Pinpoint the cell where the given text exists, returning its (x, y) midpoint coordinate. 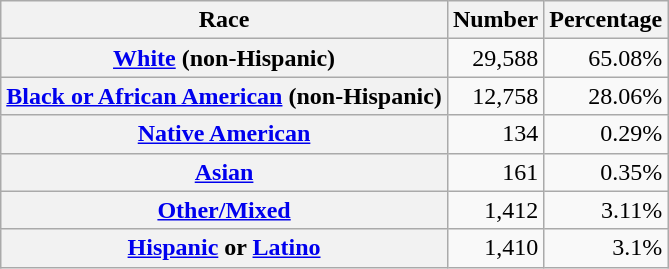
29,588 (495, 58)
3.11% (606, 210)
1,412 (495, 210)
3.1% (606, 248)
28.06% (606, 96)
White (non-Hispanic) (224, 58)
134 (495, 134)
Hispanic or Latino (224, 248)
Percentage (606, 20)
Asian (224, 172)
Native American (224, 134)
161 (495, 172)
Black or African American (non-Hispanic) (224, 96)
1,410 (495, 248)
Other/Mixed (224, 210)
65.08% (606, 58)
0.35% (606, 172)
Race (224, 20)
12,758 (495, 96)
0.29% (606, 134)
Number (495, 20)
